Pinpoint the cell where the given text exists, returning its (x, y) midpoint coordinate. 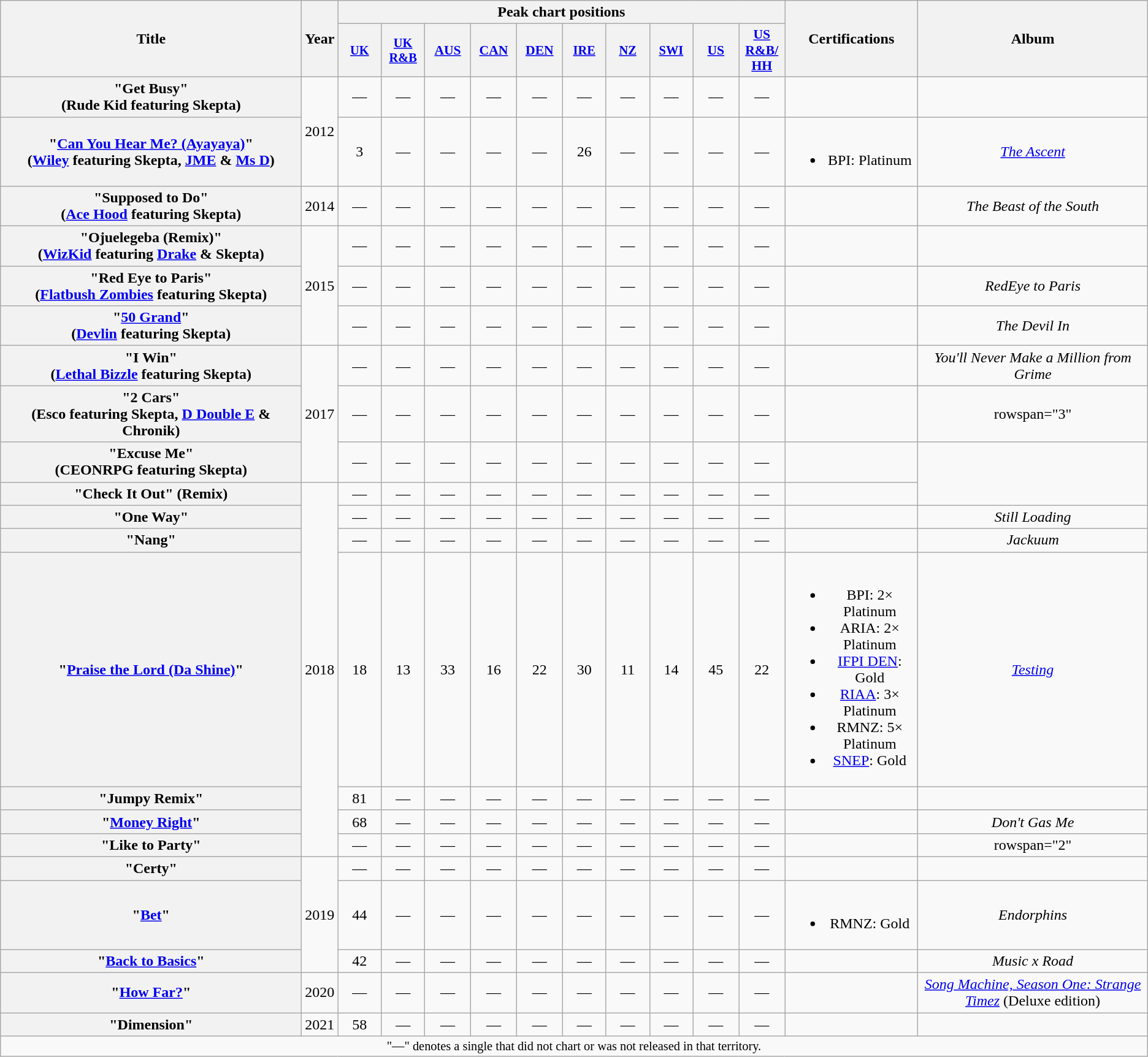
81 (359, 798)
2015 (320, 286)
Don't Gas Me (1033, 822)
NZ (628, 50)
BPI: 2× PlatinumARIA: 2× PlatinumIFPI DEN: GoldRIAA: 3× PlatinumRMNZ: 5× PlatinumSNEP: Gold (851, 670)
"Certy" (151, 868)
The Devil In (1033, 326)
The Ascent (1033, 151)
"Supposed to Do"(Ace Hood featuring Skepta) (151, 206)
42 (359, 961)
11 (628, 670)
"2 Cars"(Esco featuring Skepta, D Double E & Chronik) (151, 414)
26 (584, 151)
2020 (320, 993)
13 (404, 670)
"Back to Basics" (151, 961)
Endorphins (1033, 915)
UK (359, 50)
45 (716, 670)
Music x Road (1033, 961)
Song Machine, Season One: Strange Timez (Deluxe edition) (1033, 993)
"Praise the Lord (Da Shine)" (151, 670)
UKR&B (404, 50)
Still Loading (1033, 517)
2014 (320, 206)
"How Far?" (151, 993)
"Get Busy"(Rude Kid featuring Skepta) (151, 97)
CAN (493, 50)
"Jumpy Remix" (151, 798)
44 (359, 915)
2017 (320, 414)
18 (359, 670)
30 (584, 670)
Testing (1033, 670)
Album (1033, 39)
AUS (448, 50)
16 (493, 670)
DEN (540, 50)
"Excuse Me"(CEONRPG featuring Skepta) (151, 462)
You'll Never Make a Million from Grime (1033, 365)
USR&B/HH (762, 50)
"Can You Hear Me? (Ayayaya)"(Wiley featuring Skepta, JME & Ms D) (151, 151)
"I Win"(Lethal Bizzle featuring Skepta) (151, 365)
Title (151, 39)
2012 (320, 131)
"Check It Out" (Remix) (151, 494)
"Dimension" (151, 1025)
33 (448, 670)
68 (359, 822)
"50 Grand"(Devlin featuring Skepta) (151, 326)
"Bet" (151, 915)
2018 (320, 670)
"Like to Party" (151, 845)
14 (671, 670)
2021 (320, 1025)
The Beast of the South (1033, 206)
US (716, 50)
rowspan="2" (1033, 845)
58 (359, 1025)
IRE (584, 50)
"Nang" (151, 540)
"—" denotes a single that did not chart or was not released in that territory. (574, 1047)
"Money Right" (151, 822)
"Red Eye to Paris"(Flatbush Zombies featuring Skepta) (151, 286)
3 (359, 151)
BPI: Platinum (851, 151)
Year (320, 39)
Peak chart positions (562, 12)
2019 (320, 915)
RMNZ: Gold (851, 915)
"One Way" (151, 517)
RedEye to Paris (1033, 286)
Certifications (851, 39)
Jackuum (1033, 540)
"Ojuelegeba (Remix)"(WizKid featuring Drake & Skepta) (151, 246)
rowspan="3" (1033, 414)
SWI (671, 50)
